For the text-containing cell, return its midpoint in (X, Y) coordinate format. 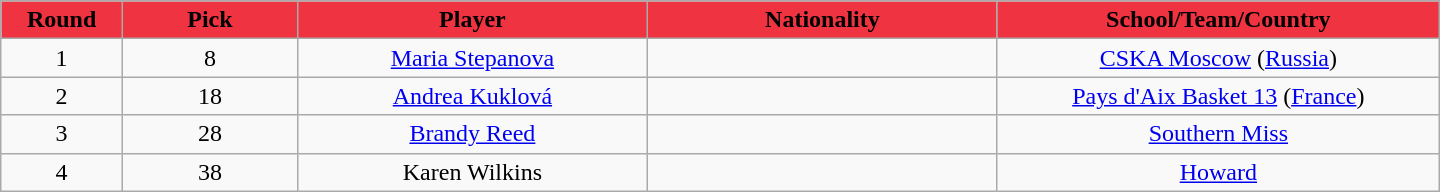
Southern Miss (1218, 134)
18 (210, 96)
Brandy Reed (472, 134)
8 (210, 58)
Nationality (822, 20)
38 (210, 172)
Pays d'Aix Basket 13 (France) (1218, 96)
Maria Stepanova (472, 58)
School/Team/Country (1218, 20)
Pick (210, 20)
3 (62, 134)
Player (472, 20)
2 (62, 96)
28 (210, 134)
CSKA Moscow (Russia) (1218, 58)
Howard (1218, 172)
4 (62, 172)
Andrea Kuklová (472, 96)
1 (62, 58)
Karen Wilkins (472, 172)
Round (62, 20)
